Scan for the cell matching the given text and deliver its [x, y] coordinate at center. 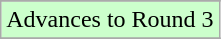
Advances to Round 3 [110, 20]
